For the text-containing cell, return its midpoint in [x, y] coordinate format. 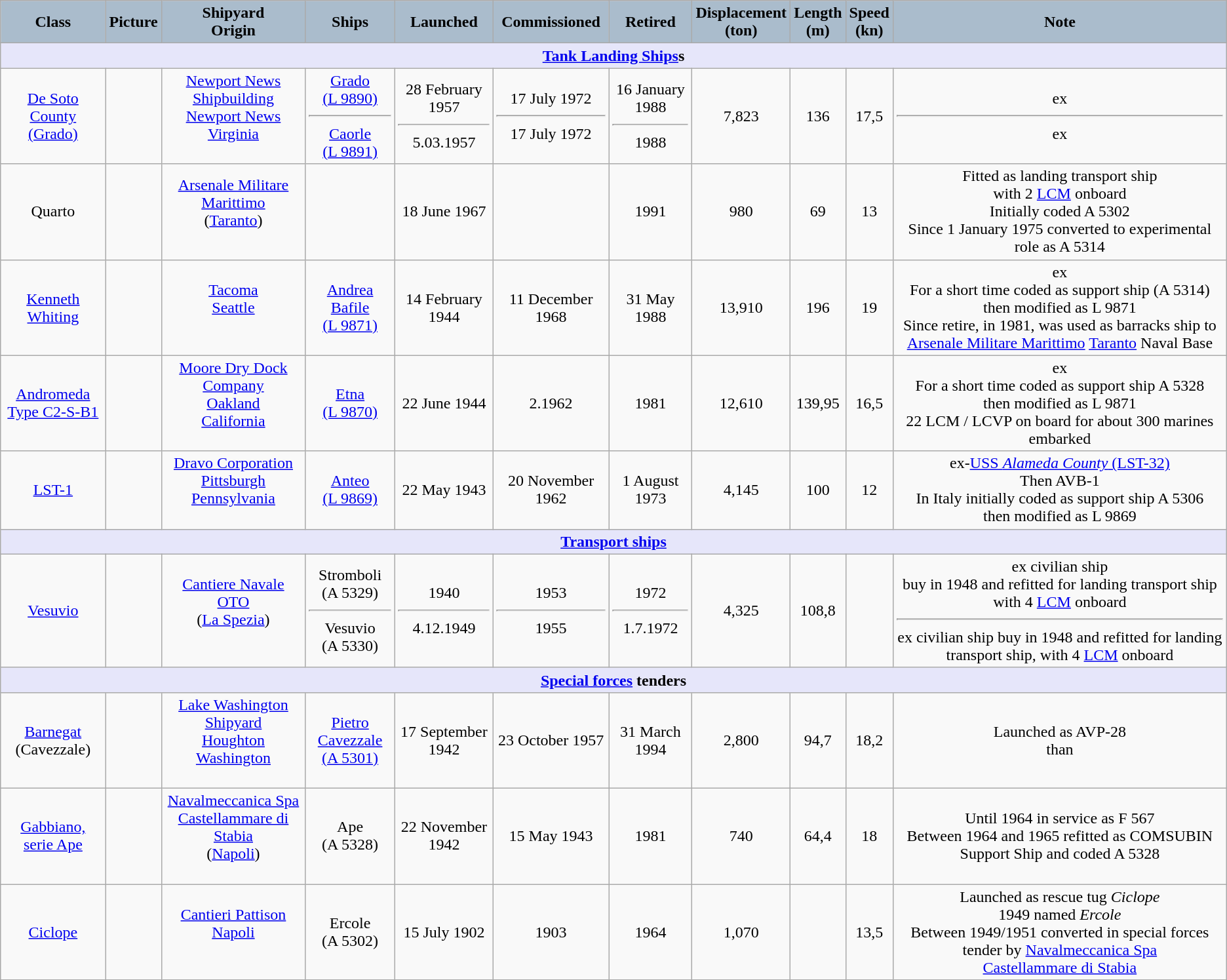
Until 1964 in service as F 567Between 1964 and 1965 refitted as COMSUBIN Support Ship and coded A 5328 [1059, 836]
Displacement(ton) [741, 22]
1903 [551, 931]
Arsenale Militare Marittimo(Taranto) [233, 212]
64,4 [818, 836]
Transport ships [613, 541]
17 September 1942 [444, 740]
19531955 [551, 611]
16 January 19881988 [650, 116]
Anteo(L 9869) [350, 490]
Grado(L 9890)Caorle(L 9891) [350, 116]
12,610 [741, 403]
ex-USS Alameda County (LST-32)Then AVB-1In Italy initially coded as support ship A 5306then modified as L 9869 [1059, 490]
196 [818, 307]
15 July 1902 [444, 931]
4,325 [741, 611]
Barnegat(Cavezzale) [53, 740]
1,070 [741, 931]
94,7 [818, 740]
Class [53, 22]
1964 [650, 931]
LST-1 [53, 490]
17 July 197217 July 1972 [551, 116]
18,2 [869, 740]
11 December 1968 [551, 307]
Note [1059, 22]
18 [869, 836]
18 June 1967 [444, 212]
Vesuvio [53, 611]
13,910 [741, 307]
1 August 1973 [650, 490]
Retired [650, 22]
Etna(L 9870) [350, 403]
Ercole(A 5302) [350, 931]
Lake Washington ShipyardHoughtonWashington [233, 740]
Ape(A 5328) [350, 836]
ex ex [1059, 116]
De Soto County(Grado) [53, 116]
19404.12.1949 [444, 611]
Stromboli(A 5329) Vesuvio(A 5330) [350, 611]
Special forces tenders [613, 680]
28 February 19575.03.1957 [444, 116]
AndromedaType C2-S-B1 [53, 403]
31 March 1994 [650, 740]
19 [869, 307]
16,5 [869, 403]
139,95 [818, 403]
23 October 1957 [551, 740]
Speed(kn) [869, 22]
Commissioned [551, 22]
Andrea Bafile(L 9871) [350, 307]
Kenneth Whiting [53, 307]
Ships [350, 22]
Quarto [53, 212]
Moore Dry Dock CompanyOaklandCalifornia [233, 403]
22 November 1942 [444, 836]
ex For a short time coded as support ship A 5328then modified as L 987122 LCM / LCVP on board for about 300 marines embarked [1059, 403]
2.1962 [551, 403]
ShipyardOrigin [233, 22]
2,800 [741, 740]
69 [818, 212]
Fitted as landing transport shipwith 2 LCM onboardInitially coded A 5302Since 1 January 1975 converted to experimental role as A 5314 [1059, 212]
Picture [134, 22]
19721.7.1972 [650, 611]
Tank Landing Shipss [613, 56]
136 [818, 116]
740 [741, 836]
Launched [444, 22]
Pietro Cavezzale(A 5301) [350, 740]
15 May 1943 [551, 836]
108,8 [818, 611]
14 February 1944 [444, 307]
Launched as AVP-28than [1059, 740]
22 June 1944 [444, 403]
Launched as rescue tug Ciclope1949 named ErcoleBetween 1949/1951 converted in special forces tender by Navalmeccanica SpaCastellammare di Stabia [1059, 931]
Dravo CorporationPittsburghPennsylvania [233, 490]
Length(m) [818, 22]
17,5 [869, 116]
1991 [650, 212]
13 [869, 212]
Cantiere Navale OTO(La Spezia) [233, 611]
Ciclope [53, 931]
Navalmeccanica SpaCastellammare di Stabia(Napoli) [233, 836]
980 [741, 212]
20 November 1962 [551, 490]
100 [818, 490]
4,145 [741, 490]
7,823 [741, 116]
12 [869, 490]
Gabbiano, serie Ape [53, 836]
Cantieri PattisonNapoli [233, 931]
TacomaSeattle [233, 307]
31 May 1988 [650, 307]
22 May 1943 [444, 490]
13,5 [869, 931]
Newport News ShipbuildingNewport NewsVirginia [233, 116]
